Determine the (x, y) coordinate at the center of the cell enclosing the given text.  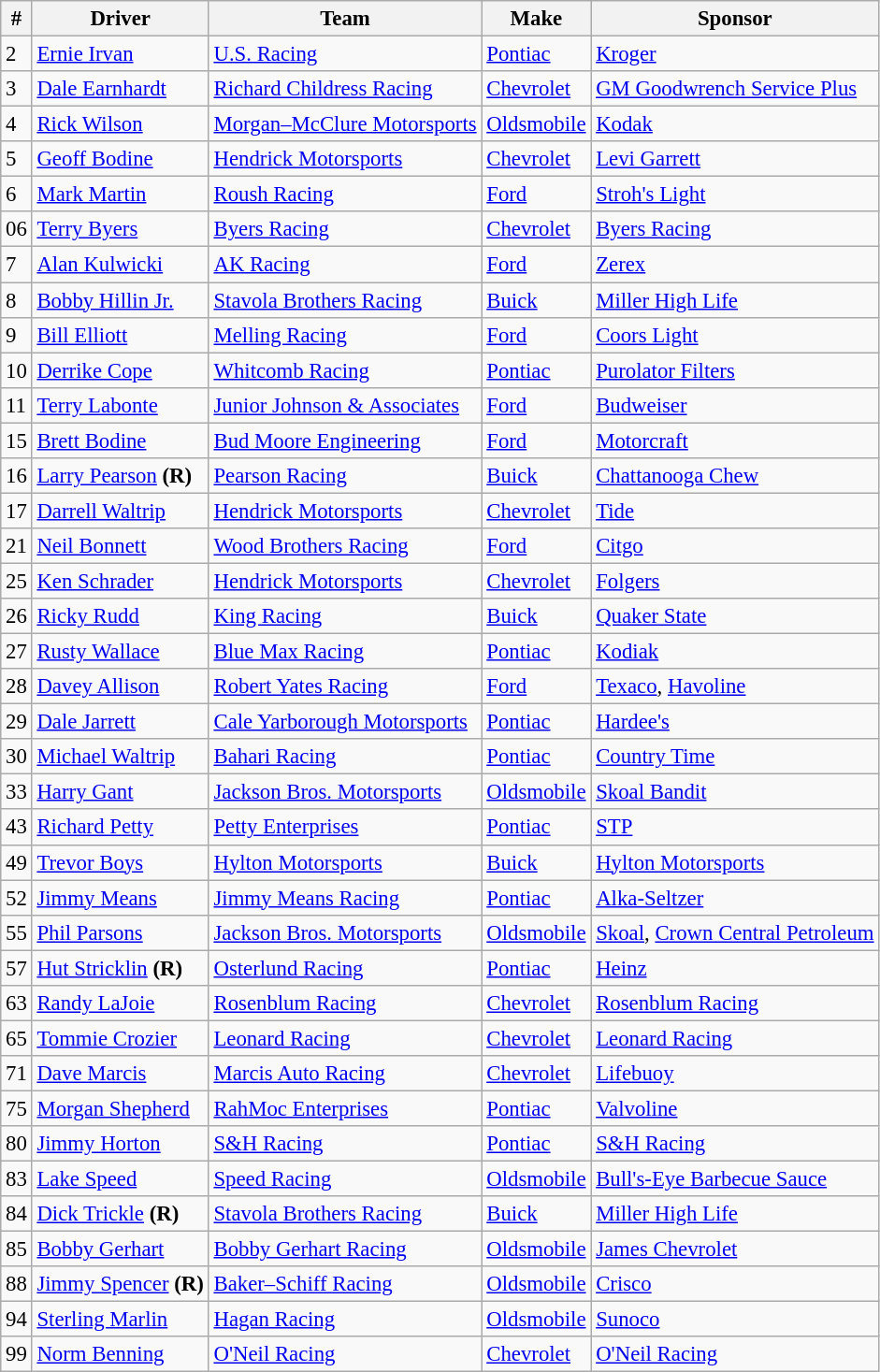
7 (17, 265)
Derrike Cope (120, 370)
Neil Bonnett (120, 546)
15 (17, 440)
Harry Gant (120, 792)
Trevor Boys (120, 862)
55 (17, 932)
16 (17, 476)
Team (345, 19)
Whitcomb Racing (345, 370)
Ernie Irvan (120, 54)
Levi Garrett (735, 159)
AK Racing (345, 265)
James Chevrolet (735, 1249)
Roush Racing (345, 195)
Kroger (735, 54)
Dick Trickle (R) (120, 1214)
Citgo (735, 546)
Rusty Wallace (120, 652)
71 (17, 1074)
Terry Labonte (120, 405)
21 (17, 546)
84 (17, 1214)
Coors Light (735, 335)
4 (17, 124)
5 (17, 159)
29 (17, 722)
Blue Max Racing (345, 652)
Bobby Hillin Jr. (120, 300)
Bud Moore Engineering (345, 440)
Morgan–McClure Motorsports (345, 124)
Phil Parsons (120, 932)
Brett Bodine (120, 440)
Quaker State (735, 616)
Bobby Gerhart Racing (345, 1249)
94 (17, 1320)
30 (17, 757)
52 (17, 898)
Speed Racing (345, 1179)
Zerex (735, 265)
King Racing (345, 616)
Skoal, Crown Central Petroleum (735, 932)
GM Goodwrench Service Plus (735, 89)
Country Time (735, 757)
Mark Martin (120, 195)
8 (17, 300)
Alka-Seltzer (735, 898)
Motorcraft (735, 440)
26 (17, 616)
Hagan Racing (345, 1320)
RahMoc Enterprises (345, 1108)
Driver (120, 19)
Darrell Waltrip (120, 511)
11 (17, 405)
Stroh's Light (735, 195)
Sunoco (735, 1320)
Melling Racing (345, 335)
Lake Speed (120, 1179)
63 (17, 1004)
Purolator Filters (735, 370)
28 (17, 686)
Pearson Racing (345, 476)
2 (17, 54)
Heinz (735, 968)
Jimmy Horton (120, 1144)
Valvoline (735, 1108)
Hut Stricklin (R) (120, 968)
Richard Childress Racing (345, 89)
Chattanooga Chew (735, 476)
Larry Pearson (R) (120, 476)
Ricky Rudd (120, 616)
Sterling Marlin (120, 1320)
Bull's-Eye Barbecue Sauce (735, 1179)
Petty Enterprises (345, 828)
80 (17, 1144)
Texaco, Havoline (735, 686)
Junior Johnson & Associates (345, 405)
# (17, 19)
Randy LaJoie (120, 1004)
STP (735, 828)
Richard Petty (120, 828)
25 (17, 581)
Geoff Bodine (120, 159)
Bobby Gerhart (120, 1249)
57 (17, 968)
Marcis Auto Racing (345, 1074)
Michael Waltrip (120, 757)
Alan Kulwicki (120, 265)
65 (17, 1038)
Baker–Schiff Racing (345, 1284)
Ken Schrader (120, 581)
Skoal Bandit (735, 792)
Jimmy Means Racing (345, 898)
U.S. Racing (345, 54)
Tommie Crozier (120, 1038)
27 (17, 652)
Lifebuoy (735, 1074)
Budweiser (735, 405)
Crisco (735, 1284)
Terry Byers (120, 229)
Dale Jarrett (120, 722)
Wood Brothers Racing (345, 546)
Bill Elliott (120, 335)
6 (17, 195)
17 (17, 511)
83 (17, 1179)
9 (17, 335)
Dale Earnhardt (120, 89)
75 (17, 1108)
85 (17, 1249)
43 (17, 828)
33 (17, 792)
49 (17, 862)
3 (17, 89)
Jimmy Spencer (R) (120, 1284)
Tide (735, 511)
Hardee's (735, 722)
Make (537, 19)
Davey Allison (120, 686)
Folgers (735, 581)
Kodak (735, 124)
10 (17, 370)
Robert Yates Racing (345, 686)
Kodiak (735, 652)
88 (17, 1284)
Cale Yarborough Motorsports (345, 722)
Sponsor (735, 19)
Bahari Racing (345, 757)
06 (17, 229)
Dave Marcis (120, 1074)
Morgan Shepherd (120, 1108)
Osterlund Racing (345, 968)
Jimmy Means (120, 898)
Rick Wilson (120, 124)
